Return [X, Y] of the center of cell containing provided text 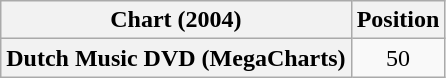
Position [398, 20]
Dutch Music DVD (MegaCharts) [176, 58]
Chart (2004) [176, 20]
50 [398, 58]
